Identify which cell holds the provided text, then report its (x, y) central coordinate. 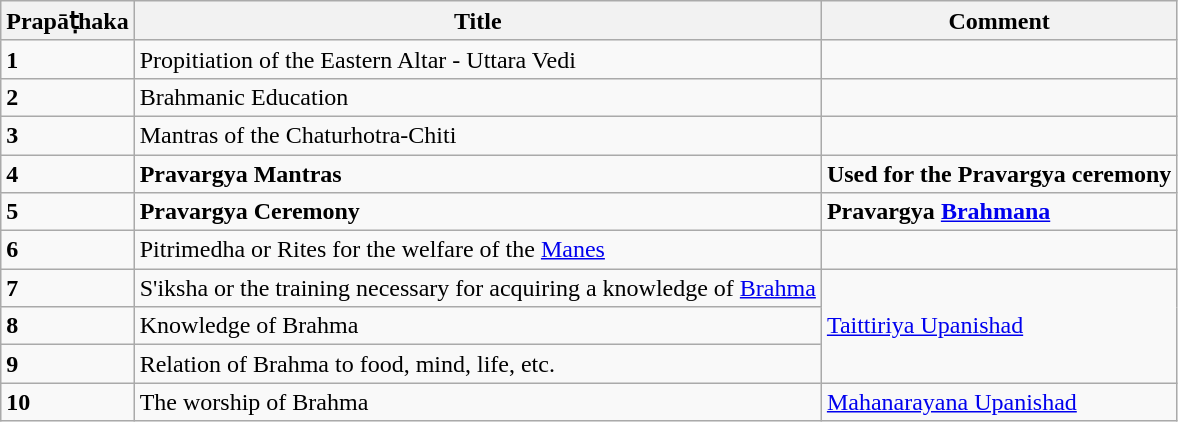
Pravargya Mantras (478, 173)
Used for the Pravargya ceremony (998, 173)
4 (68, 173)
Title (478, 21)
Relation of Brahma to food, mind, life, etc. (478, 364)
10 (68, 402)
6 (68, 250)
Comment (998, 21)
Pravargya Ceremony (478, 212)
Knowledge of Brahma (478, 326)
7 (68, 288)
8 (68, 326)
1 (68, 59)
The worship of Brahma (478, 402)
S'iksha or the training necessary for acquiring a knowledge of Brahma (478, 288)
Prapāṭhaka (68, 21)
Propitiation of the Eastern Altar - Uttara Vedi (478, 59)
Taittiriya Upanishad (998, 326)
2 (68, 97)
5 (68, 212)
Mantras of the Chaturhotra-Chiti (478, 135)
Pitrimedha or Rites for the welfare of the Manes (478, 250)
3 (68, 135)
Brahmanic Education (478, 97)
Pravargya Brahmana (998, 212)
Mahanarayana Upanishad (998, 402)
9 (68, 364)
